Capture the cell that displays the provided text and extract its (X, Y) central coordinate. 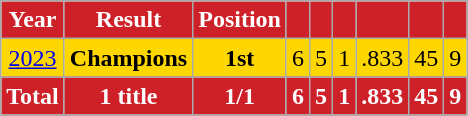
Result (128, 20)
Total (33, 96)
Year (33, 20)
1 title (128, 96)
Champions (128, 58)
2023 (33, 58)
Position (240, 20)
1st (240, 58)
1/1 (240, 96)
